Pinpoint the cell where the given text exists, returning its [X, Y] midpoint coordinate. 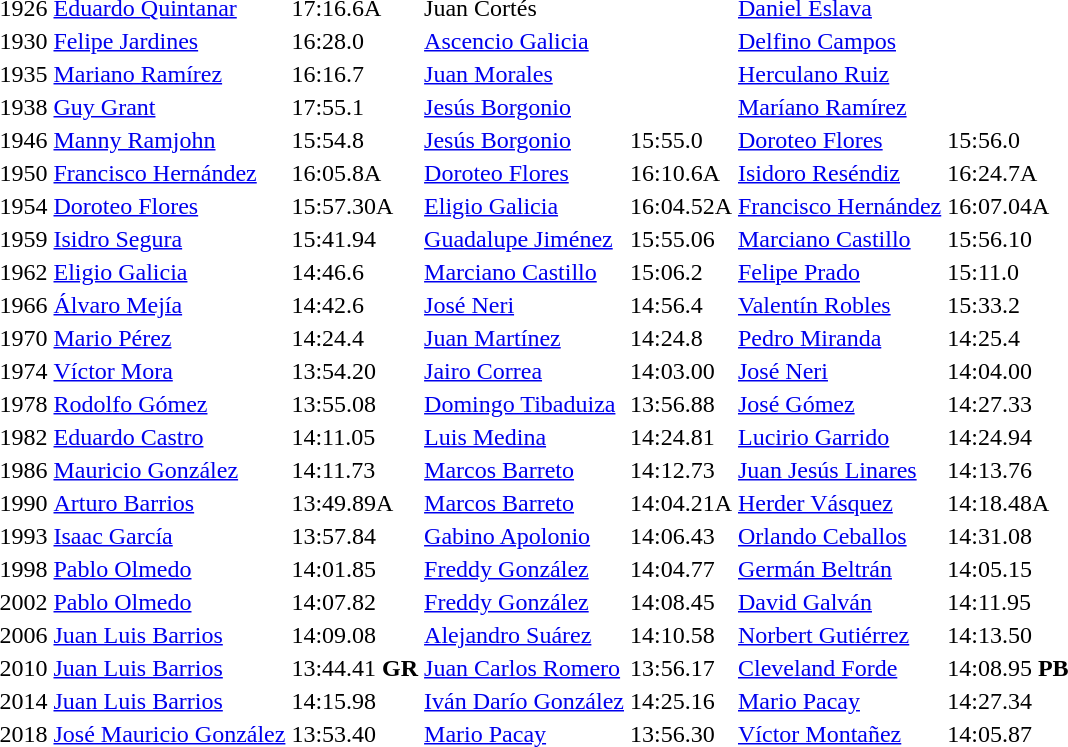
David Galván [839, 602]
Guadalupe Jiménez [524, 239]
Maríano Ramírez [839, 107]
Pedro Miranda [839, 338]
14:09.08 [355, 635]
13:54.20 [355, 371]
Luis Medina [524, 437]
14:11.73 [355, 470]
Juan Carlos Romero [524, 668]
Mario Pérez [170, 338]
14:10.58 [680, 635]
13:56.88 [680, 404]
Isidoro Reséndiz [839, 173]
14:46.6 [355, 272]
Herculano Ruiz [839, 74]
Jairo Correa [524, 371]
Herder Vásquez [839, 503]
14:24.4 [355, 338]
Guy Grant [170, 107]
15:55.0 [680, 140]
15:55.06 [680, 239]
15:54.8 [355, 140]
Germán Beltrán [839, 569]
14:11.05 [355, 437]
Juan Jesús Linares [839, 470]
Isidro Segura [170, 239]
Juan Morales [524, 74]
Álvaro Mejía [170, 305]
Lucirio Garrido [839, 437]
14:03.00 [680, 371]
Manny Ramjohn [170, 140]
Eduardo Castro [170, 437]
14:04.77 [680, 569]
José Gómez [839, 404]
14:08.45 [680, 602]
Gabino Apolonio [524, 536]
Iván Darío González [524, 701]
16:16.7 [355, 74]
14:56.4 [680, 305]
14:04.21A [680, 503]
15:06.2 [680, 272]
14:01.85 [355, 569]
Juan Martínez [524, 338]
16:28.0 [355, 41]
13:49.89A [355, 503]
Alejandro Suárez [524, 635]
14:24.81 [680, 437]
Víctor Mora [170, 371]
14:07.82 [355, 602]
Felipe Prado [839, 272]
Domingo Tibaduiza [524, 404]
14:12.73 [680, 470]
13:55.08 [355, 404]
16:05.8A [355, 173]
Isaac García [170, 536]
13:57.84 [355, 536]
16:10.6A [680, 173]
Felipe Jardines [170, 41]
Delfino Campos [839, 41]
Norbert Gutiérrez [839, 635]
Mariano Ramírez [170, 74]
15:57.30A [355, 206]
16:04.52A [680, 206]
14:25.16 [680, 701]
Arturo Barrios [170, 503]
17:55.1 [355, 107]
13:56.17 [680, 668]
Mario Pacay [839, 701]
Ascencio Galicia [524, 41]
13:44.41 GR [355, 668]
Mauricio González [170, 470]
Orlando Ceballos [839, 536]
14:15.98 [355, 701]
Cleveland Forde [839, 668]
14:24.8 [680, 338]
Rodolfo Gómez [170, 404]
14:06.43 [680, 536]
14:42.6 [355, 305]
15:41.94 [355, 239]
Valentín Robles [839, 305]
